From the cell containing the given text, extract its center point as [x, y] coordinate. 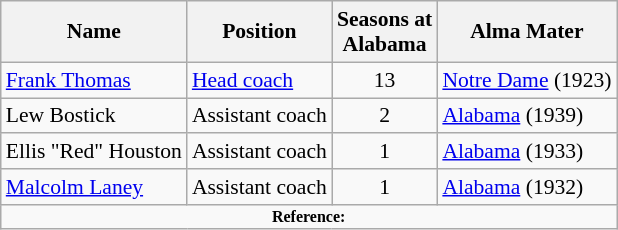
Position [260, 32]
Alabama (1932) [526, 187]
Frank Thomas [94, 80]
Alabama (1933) [526, 152]
2 [384, 116]
Seasons atAlabama [384, 32]
Malcolm Laney [94, 187]
Head coach [260, 80]
13 [384, 80]
Ellis "Red" Houston [94, 152]
Notre Dame (1923) [526, 80]
Alabama (1939) [526, 116]
Reference: [309, 217]
Alma Mater [526, 32]
Name [94, 32]
Lew Bostick [94, 116]
